Detect which cell encompasses the target text, then output its (X, Y) center coordinate. 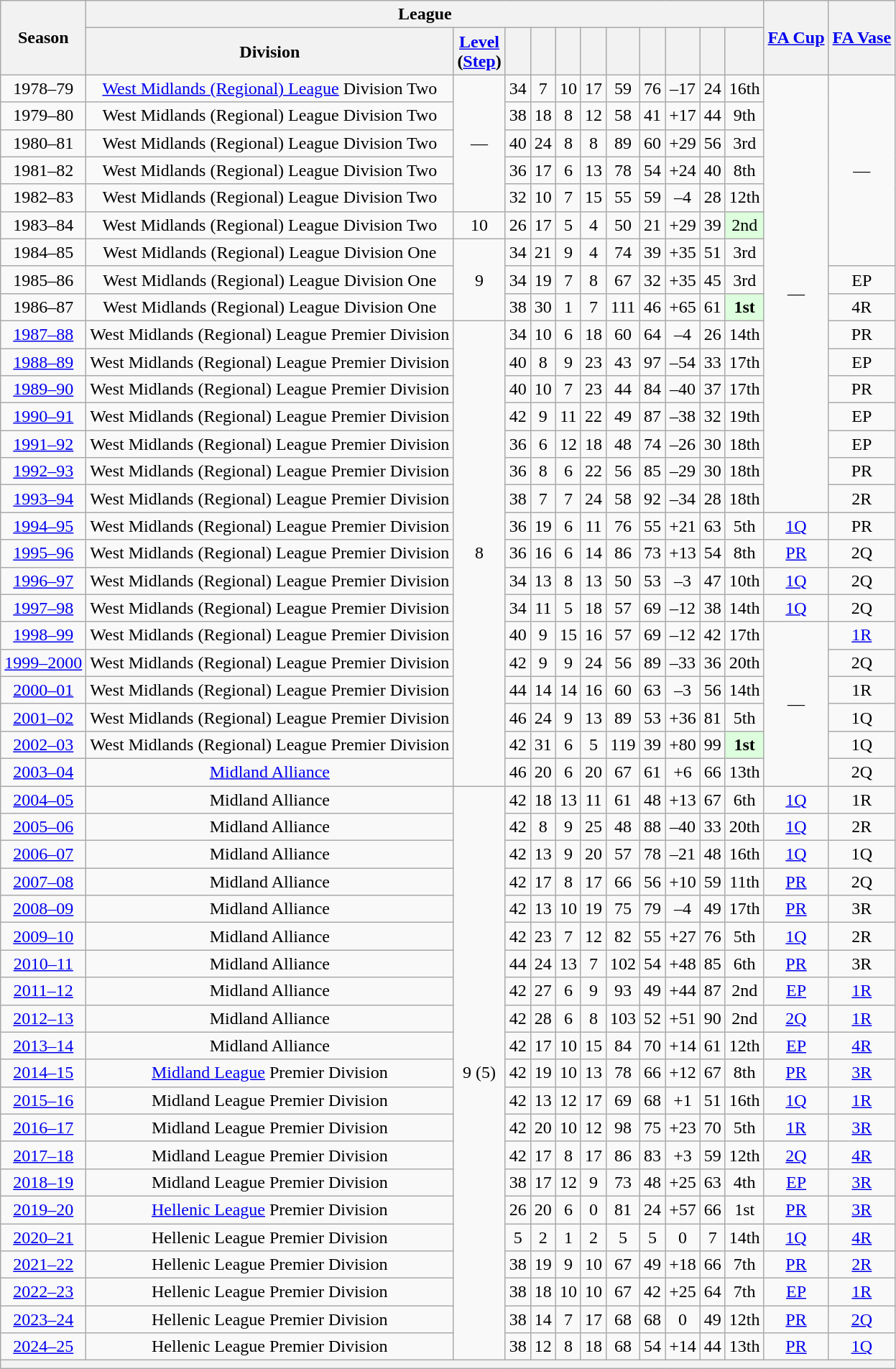
2006–07 (43, 854)
2019–20 (43, 1209)
1988–89 (43, 361)
111 (622, 307)
2021–22 (43, 1265)
98 (622, 1128)
+65 (683, 307)
–33 (683, 663)
+27 (683, 936)
2005–06 (43, 827)
Division (270, 52)
+12 (683, 1073)
+3 (683, 1155)
+57 (683, 1209)
31 (543, 745)
102 (622, 964)
10th (744, 581)
2010–11 (43, 964)
+48 (683, 964)
2024–25 (43, 1347)
25 (594, 827)
+1 (683, 1100)
+18 (683, 1265)
–26 (683, 444)
2012–13 (43, 1018)
1985–86 (43, 280)
1998–99 (43, 635)
–34 (683, 499)
+17 (683, 116)
+10 (683, 882)
1983–84 (43, 225)
FA Cup (796, 37)
+6 (683, 772)
2000–01 (43, 690)
2011–12 (43, 991)
82 (622, 936)
99 (713, 745)
+21 (683, 526)
2014–15 (43, 1073)
–21 (683, 854)
92 (652, 499)
1993–94 (43, 499)
–29 (683, 471)
–54 (683, 361)
2001–02 (43, 717)
+24 (683, 170)
37 (713, 390)
1995–96 (43, 553)
88 (652, 827)
1996–97 (43, 581)
90 (713, 1018)
+23 (683, 1128)
79 (652, 909)
27 (543, 991)
83 (652, 1155)
19th (744, 417)
1980–81 (43, 143)
FA Vase (862, 37)
2022–23 (43, 1292)
2008–09 (43, 909)
103 (622, 1018)
93 (622, 991)
2004–05 (43, 800)
52 (652, 1018)
1990–91 (43, 417)
2017–18 (43, 1155)
119 (622, 745)
2002–03 (43, 745)
2016–17 (43, 1128)
+36 (683, 717)
2023–24 (43, 1319)
League (425, 14)
2018–19 (43, 1182)
1982–83 (43, 198)
97 (652, 361)
–38 (683, 417)
1992–93 (43, 471)
1997–98 (43, 608)
2015–16 (43, 1100)
1987–88 (43, 334)
47 (713, 581)
1999–2000 (43, 663)
1981–82 (43, 170)
2003–04 (43, 772)
2009–10 (43, 936)
1984–85 (43, 252)
1978–79 (43, 88)
9 (5) (479, 1074)
45 (713, 280)
+80 (683, 745)
1986–87 (43, 307)
Level(Step) (479, 52)
9th (744, 116)
+51 (683, 1018)
–17 (683, 88)
11th (744, 882)
1991–92 (43, 444)
41 (652, 116)
1989–90 (43, 390)
2013–14 (43, 1046)
+44 (683, 991)
1979–80 (43, 116)
4th (744, 1182)
1994–95 (43, 526)
Season (43, 37)
43 (622, 361)
2020–21 (43, 1237)
2007–08 (43, 882)
